Scan for the cell matching the given text and deliver its (x, y) coordinate at center. 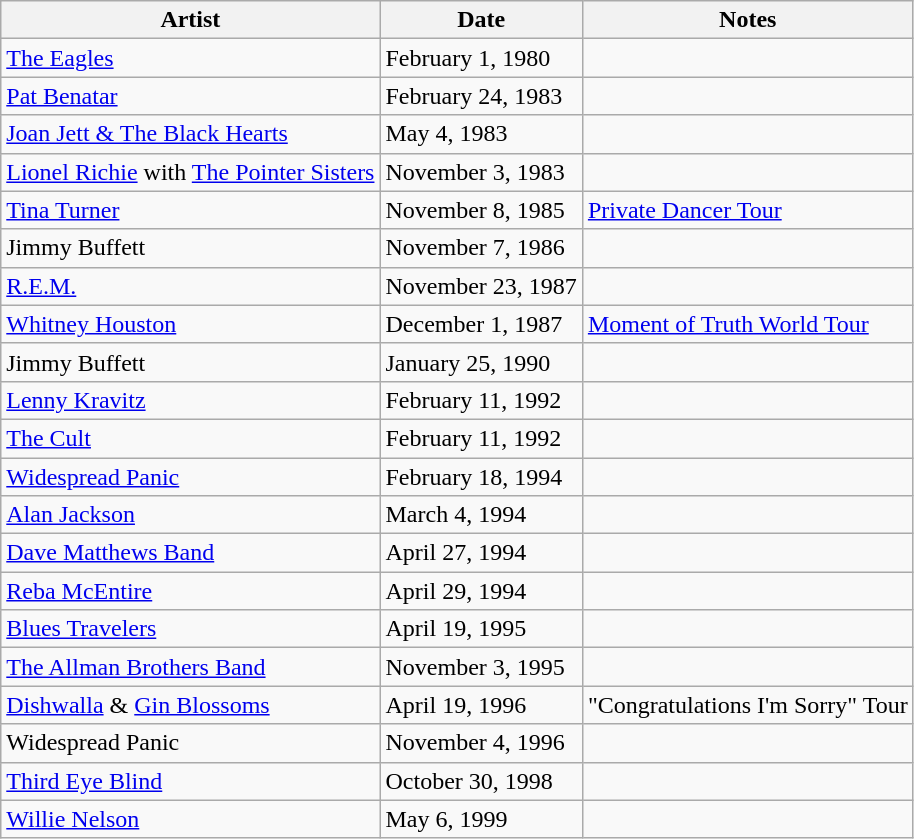
Joan Jett & The Black Hearts (190, 134)
May 6, 1999 (481, 819)
Lenny Kravitz (190, 400)
Dishwalla & Gin Blossoms (190, 705)
The Allman Brothers Band (190, 667)
The Eagles (190, 58)
April 27, 1994 (481, 553)
November 23, 1987 (481, 286)
Alan Jackson (190, 515)
April 29, 1994 (481, 591)
January 25, 1990 (481, 362)
Moment of Truth World Tour (748, 324)
Reba McEntire (190, 591)
November 3, 1995 (481, 667)
Dave Matthews Band (190, 553)
February 24, 1983 (481, 96)
November 8, 1985 (481, 210)
Pat Benatar (190, 96)
March 4, 1994 (481, 515)
February 18, 1994 (481, 477)
Blues Travelers (190, 629)
February 1, 1980 (481, 58)
Third Eye Blind (190, 781)
December 1, 1987 (481, 324)
Date (481, 20)
Lionel Richie with The Pointer Sisters (190, 172)
Tina Turner (190, 210)
November 4, 1996 (481, 743)
November 7, 1986 (481, 248)
R.E.M. (190, 286)
"Congratulations I'm Sorry" Tour (748, 705)
Artist (190, 20)
Whitney Houston (190, 324)
Willie Nelson (190, 819)
April 19, 1995 (481, 629)
November 3, 1983 (481, 172)
April 19, 1996 (481, 705)
October 30, 1998 (481, 781)
May 4, 1983 (481, 134)
Notes (748, 20)
Private Dancer Tour (748, 210)
The Cult (190, 438)
